Output the (X, Y) coordinate of the center of the cell containing the given text.  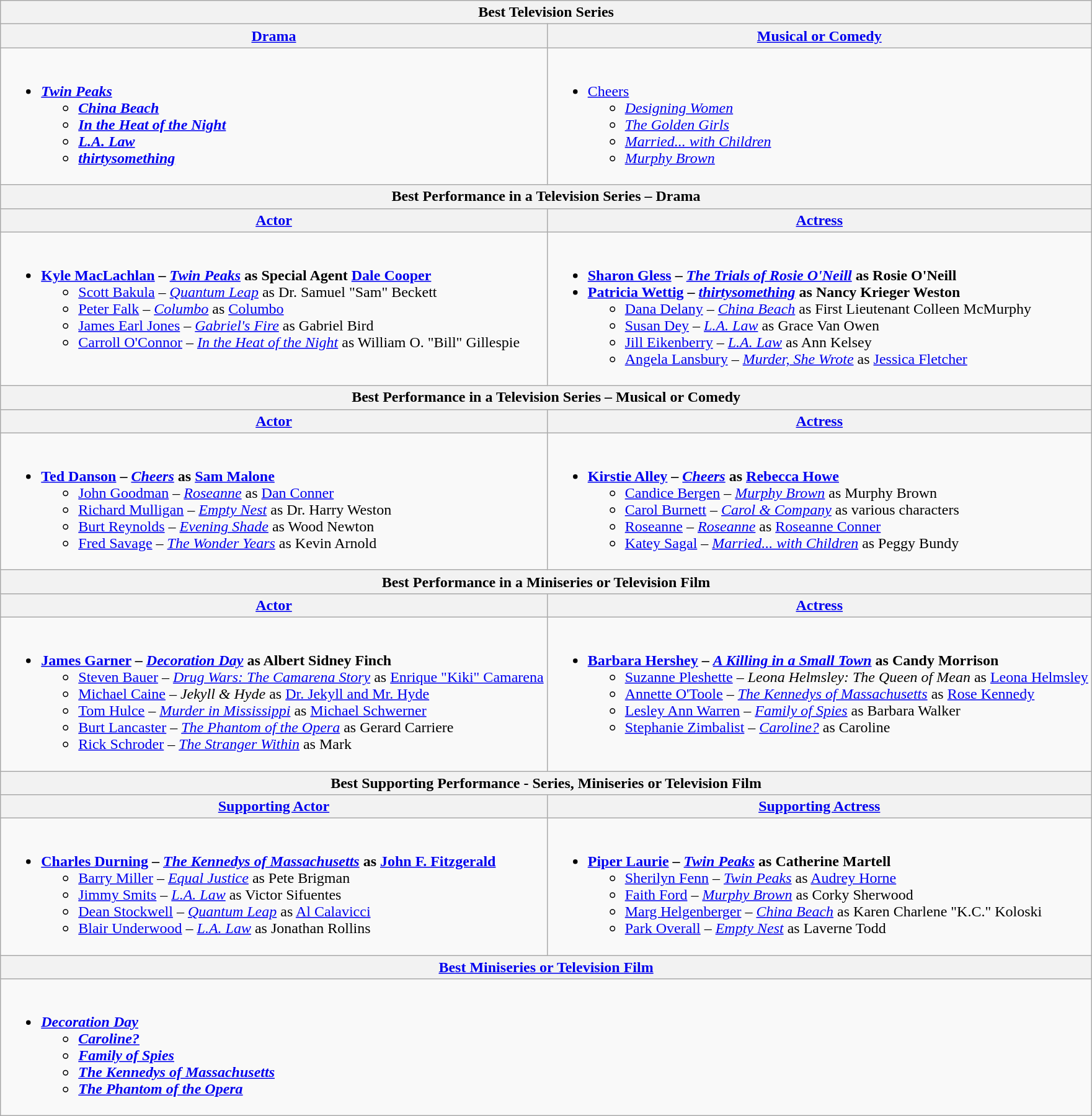
Drama (274, 36)
Best Supporting Performance - Series, Miniseries or Television Film (546, 783)
Musical or Comedy (819, 36)
Best Performance in a Television Series – Drama (546, 197)
Best Performance in a Miniseries or Television Film (546, 582)
Best Television Series (546, 12)
CheersDesigning WomenThe Golden GirlsMarried... with ChildrenMurphy Brown (819, 117)
Decoration DayCaroline?Family of SpiesThe Kennedys of MassachusettsThe Phantom of the Opera (546, 1048)
Best Miniseries or Television Film (546, 967)
Best Performance in a Television Series – Musical or Comedy (546, 397)
Supporting Actor (274, 807)
Twin PeaksChina BeachIn the Heat of the NightL.A. Lawthirtysomething (274, 117)
Supporting Actress (819, 807)
